Return the (x, y) coordinate for the center point of the cell that contains the specified text.  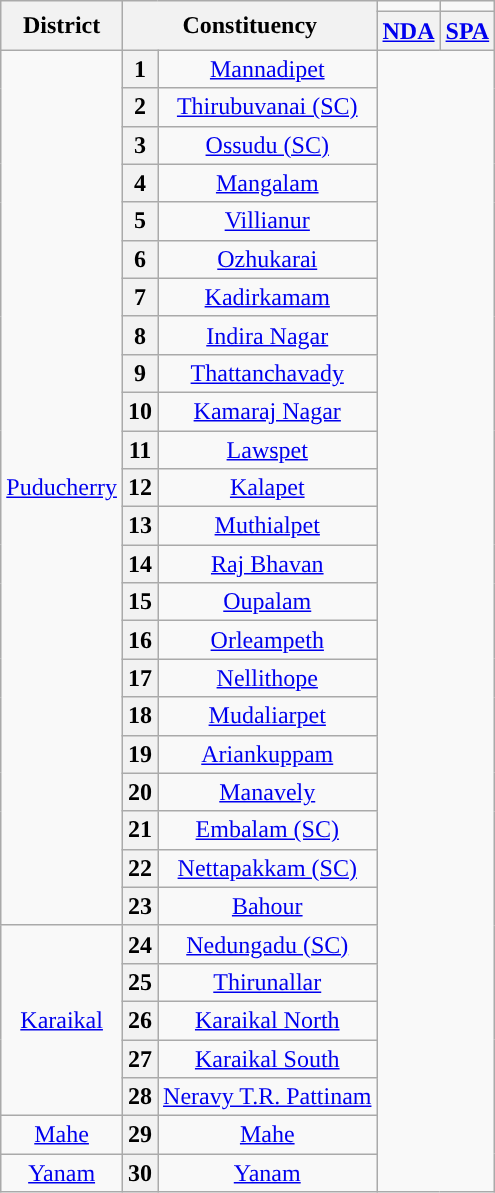
3 (140, 145)
9 (140, 373)
District (62, 26)
Ariankuppam (268, 754)
19 (140, 754)
13 (140, 526)
22 (140, 868)
Neravy T.R. Pattinam (268, 1097)
Kalapet (268, 488)
7 (140, 297)
28 (140, 1097)
26 (140, 1020)
SPA (468, 31)
Ossudu (SC) (268, 145)
Kamaraj Nagar (268, 411)
6 (140, 259)
Mannadipet (268, 69)
Ozhukarai (268, 259)
24 (140, 944)
Mangalam (268, 183)
Karaikal South (268, 1059)
Orleampeth (268, 640)
Embalam (SC) (268, 830)
5 (140, 221)
8 (140, 335)
Indira Nagar (268, 335)
25 (140, 982)
17 (140, 678)
Karaikal (62, 1020)
Nellithope (268, 678)
1 (140, 69)
14 (140, 564)
Villianur (268, 221)
11 (140, 449)
2 (140, 107)
Oupalam (268, 602)
18 (140, 716)
Muthialpet (268, 526)
Kadirkamam (268, 297)
Karaikal North (268, 1020)
15 (140, 602)
Thirunallar (268, 982)
27 (140, 1059)
29 (140, 1135)
10 (140, 411)
Mudaliarpet (268, 716)
Thattanchavady (268, 373)
Lawspet (268, 449)
Thirubuvanai (SC) (268, 107)
4 (140, 183)
Nedungadu (SC) (268, 944)
23 (140, 906)
30 (140, 1173)
Raj Bhavan (268, 564)
16 (140, 640)
Bahour (268, 906)
Nettapakkam (SC) (268, 868)
Constituency (250, 26)
Puducherry (62, 488)
12 (140, 488)
Manavely (268, 792)
21 (140, 830)
20 (140, 792)
NDA (408, 31)
